Find where the given text appears and provide that cell's center as (X, Y) coordinate. 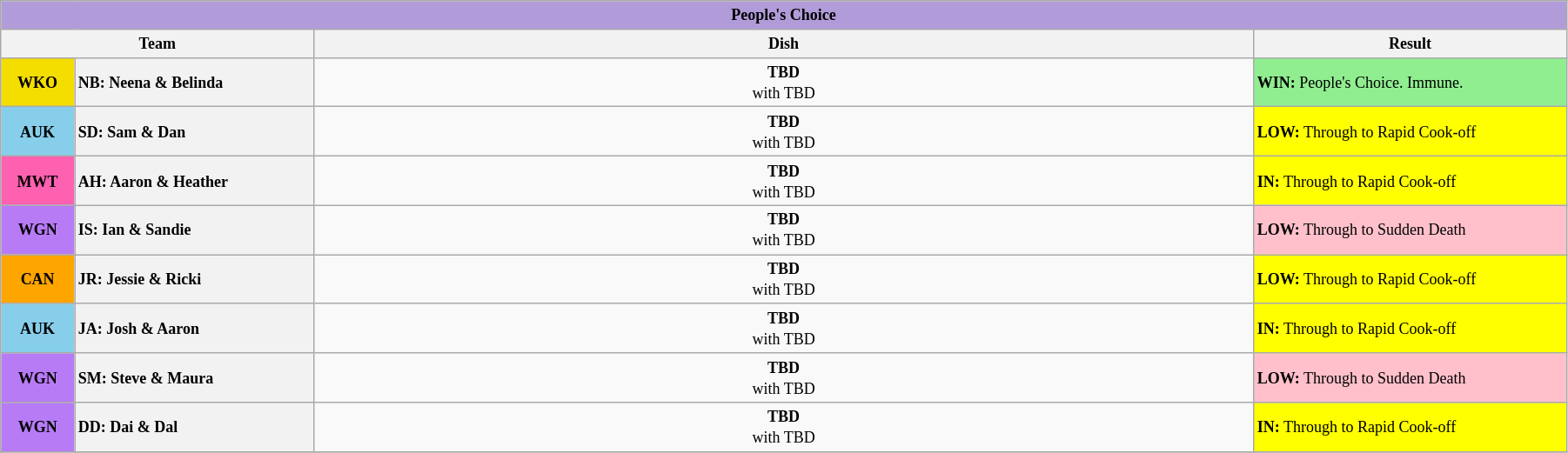
People's Choice (784, 16)
JR: Jessie & Ricki (195, 280)
MWT (38, 181)
DD: Dai & Dal (195, 428)
SD: Sam & Dan (195, 132)
AH: Aaron & Heather (195, 181)
WKO (38, 82)
Result (1410, 43)
NB: Neena & Belinda (195, 82)
WIN: People's Choice. Immune. (1410, 82)
JA: Josh & Aaron (195, 329)
SM: Steve & Maura (195, 377)
Team (157, 43)
CAN (38, 280)
Dish (784, 43)
IS: Ian & Sandie (195, 230)
